Detect which cell encompasses the target text, then output its [X, Y] center coordinate. 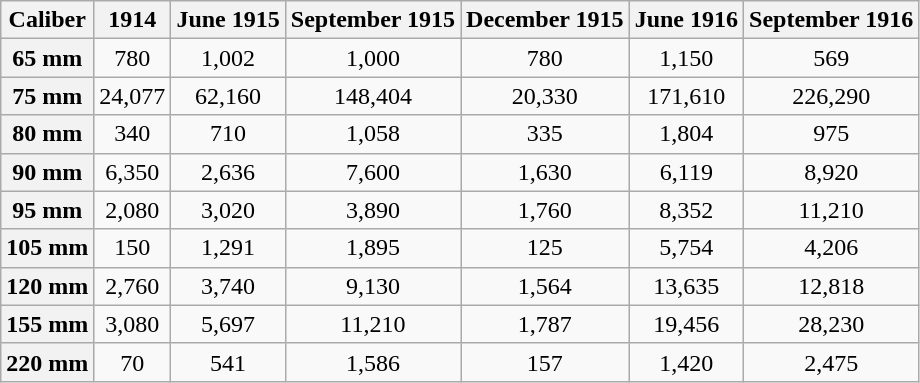
December 1915 [546, 20]
3,740 [228, 286]
1,002 [228, 58]
24,077 [132, 96]
70 [132, 362]
541 [228, 362]
June 1916 [686, 20]
1,291 [228, 248]
1,787 [546, 324]
3,020 [228, 210]
5,697 [228, 324]
1,760 [546, 210]
105 mm [48, 248]
220 mm [48, 362]
335 [546, 134]
1,058 [372, 134]
95 mm [48, 210]
9,130 [372, 286]
171,610 [686, 96]
569 [832, 58]
2,636 [228, 172]
3,890 [372, 210]
1914 [132, 20]
148,404 [372, 96]
226,290 [832, 96]
90 mm [48, 172]
62,160 [228, 96]
20,330 [546, 96]
150 [132, 248]
75 mm [48, 96]
6,119 [686, 172]
September 1916 [832, 20]
4,206 [832, 248]
7,600 [372, 172]
975 [832, 134]
5,754 [686, 248]
340 [132, 134]
120 mm [48, 286]
1,586 [372, 362]
157 [546, 362]
80 mm [48, 134]
1,420 [686, 362]
8,920 [832, 172]
1,895 [372, 248]
155 mm [48, 324]
2,475 [832, 362]
1,150 [686, 58]
8,352 [686, 210]
13,635 [686, 286]
1,630 [546, 172]
Caliber [48, 20]
28,230 [832, 324]
125 [546, 248]
2,760 [132, 286]
June 1915 [228, 20]
1,564 [546, 286]
710 [228, 134]
September 1915 [372, 20]
6,350 [132, 172]
19,456 [686, 324]
1,804 [686, 134]
2,080 [132, 210]
1,000 [372, 58]
12,818 [832, 286]
65 mm [48, 58]
3,080 [132, 324]
